Search for the cell housing the specified text and yield its (x, y) center coordinate. 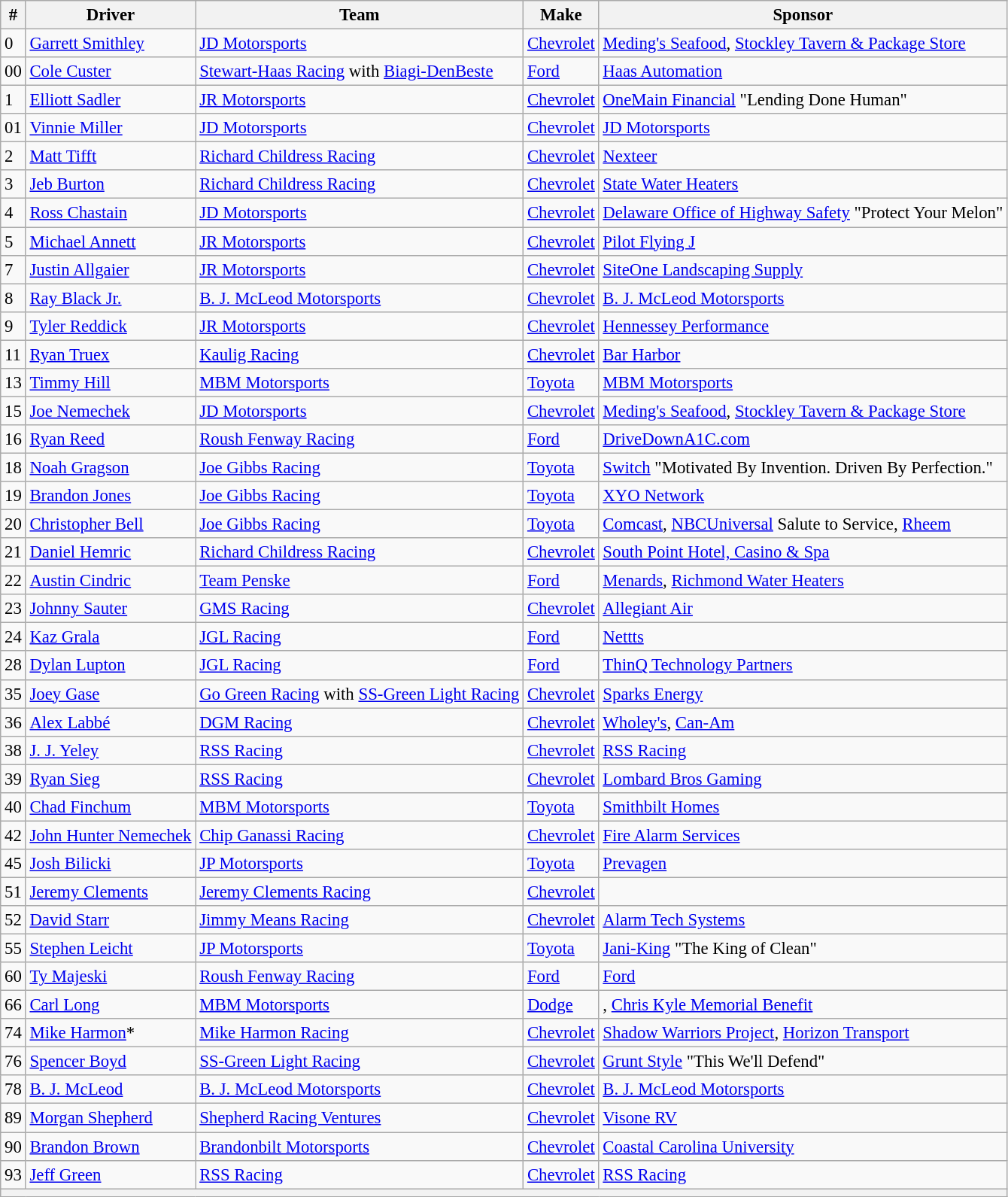
Michael Annett (111, 242)
Justin Allgaier (111, 269)
36 (14, 722)
Delaware Office of Highway Safety "Protect Your Melon" (803, 213)
Ty Majeski (111, 977)
93 (14, 1174)
Ray Black Jr. (111, 298)
DriveDownA1C.com (803, 439)
24 (14, 637)
Menards, Richmond Water Heaters (803, 581)
Johnny Sauter (111, 609)
Make (561, 15)
Bar Harbor (803, 354)
76 (14, 1062)
Timmy Hill (111, 383)
16 (14, 439)
Jeremy Clements Racing (360, 892)
Joey Gase (111, 694)
John Hunter Nemechek (111, 835)
38 (14, 750)
Austin Cindric (111, 581)
66 (14, 1005)
Smithbilt Homes (803, 807)
Coastal Carolina University (803, 1147)
Brandonbilt Motorsports (360, 1147)
Haas Automation (803, 71)
Mike Harmon* (111, 1033)
9 (14, 326)
Elliott Sadler (111, 100)
Prevagen (803, 864)
39 (14, 779)
Cole Custer (111, 71)
Matt Tifft (111, 156)
45 (14, 864)
8 (14, 298)
23 (14, 609)
Dylan Lupton (111, 666)
Visone RV (803, 1118)
Fire Alarm Services (803, 835)
Carl Long (111, 1005)
40 (14, 807)
90 (14, 1147)
J. J. Yeley (111, 750)
Grunt Style "This We'll Defend" (803, 1062)
Shadow Warriors Project, Horizon Transport (803, 1033)
Ryan Sieg (111, 779)
35 (14, 694)
74 (14, 1033)
78 (14, 1090)
52 (14, 920)
Switch "Motivated By Invention. Driven By Perfection." (803, 467)
XYO Network (803, 496)
Sponsor (803, 15)
1 (14, 100)
Allegiant Air (803, 609)
42 (14, 835)
Jeff Green (111, 1174)
# (14, 15)
SS-Green Light Racing (360, 1062)
GMS Racing (360, 609)
Brandon Brown (111, 1147)
Josh Bilicki (111, 864)
3 (14, 184)
Noah Gragson (111, 467)
Ross Chastain (111, 213)
Jimmy Means Racing (360, 920)
Jeb Burton (111, 184)
Christopher Bell (111, 524)
State Water Heaters (803, 184)
51 (14, 892)
Vinnie Miller (111, 128)
Mike Harmon Racing (360, 1033)
Ryan Truex (111, 354)
20 (14, 524)
Kaulig Racing (360, 354)
Chad Finchum (111, 807)
Shepherd Racing Ventures (360, 1118)
Tyler Reddick (111, 326)
19 (14, 496)
28 (14, 666)
Garrett Smithley (111, 44)
South Point Hotel, Casino & Spa (803, 552)
4 (14, 213)
Chip Ganassi Racing (360, 835)
Stephen Leicht (111, 949)
15 (14, 411)
Go Green Racing with SS-Green Light Racing (360, 694)
, Chris Kyle Memorial Benefit (803, 1005)
Team (360, 15)
13 (14, 383)
DGM Racing (360, 722)
Nexteer (803, 156)
Hennessey Performance (803, 326)
Lombard Bros Gaming (803, 779)
Comcast, NBCUniversal Salute to Service, Rheem (803, 524)
0 (14, 44)
Alex Labbé (111, 722)
Stewart-Haas Racing with Biagi-DenBeste (360, 71)
Pilot Flying J (803, 242)
Ryan Reed (111, 439)
Spencer Boyd (111, 1062)
Wholey's, Can-Am (803, 722)
Kaz Grala (111, 637)
Joe Nemechek (111, 411)
Brandon Jones (111, 496)
Morgan Shepherd (111, 1118)
18 (14, 467)
Team Penske (360, 581)
Jani-King "The King of Clean" (803, 949)
OneMain Financial "Lending Done Human" (803, 100)
ThinQ Technology Partners (803, 666)
55 (14, 949)
22 (14, 581)
21 (14, 552)
89 (14, 1118)
00 (14, 71)
01 (14, 128)
60 (14, 977)
Dodge (561, 1005)
David Starr (111, 920)
Nettts (803, 637)
SiteOne Landscaping Supply (803, 269)
Alarm Tech Systems (803, 920)
Daniel Hemric (111, 552)
2 (14, 156)
Driver (111, 15)
Jeremy Clements (111, 892)
B. J. McLeod (111, 1090)
Sparks Energy (803, 694)
11 (14, 354)
5 (14, 242)
7 (14, 269)
